Locate the cell with the specified text and output its [x, y] center coordinate. 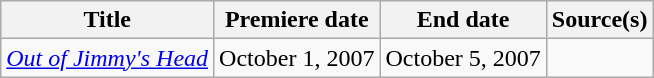
End date [463, 20]
October 1, 2007 [297, 58]
October 5, 2007 [463, 58]
Title [108, 20]
Source(s) [600, 20]
Premiere date [297, 20]
Out of Jimmy's Head [108, 58]
